For the text-containing cell, return its midpoint in (x, y) coordinate format. 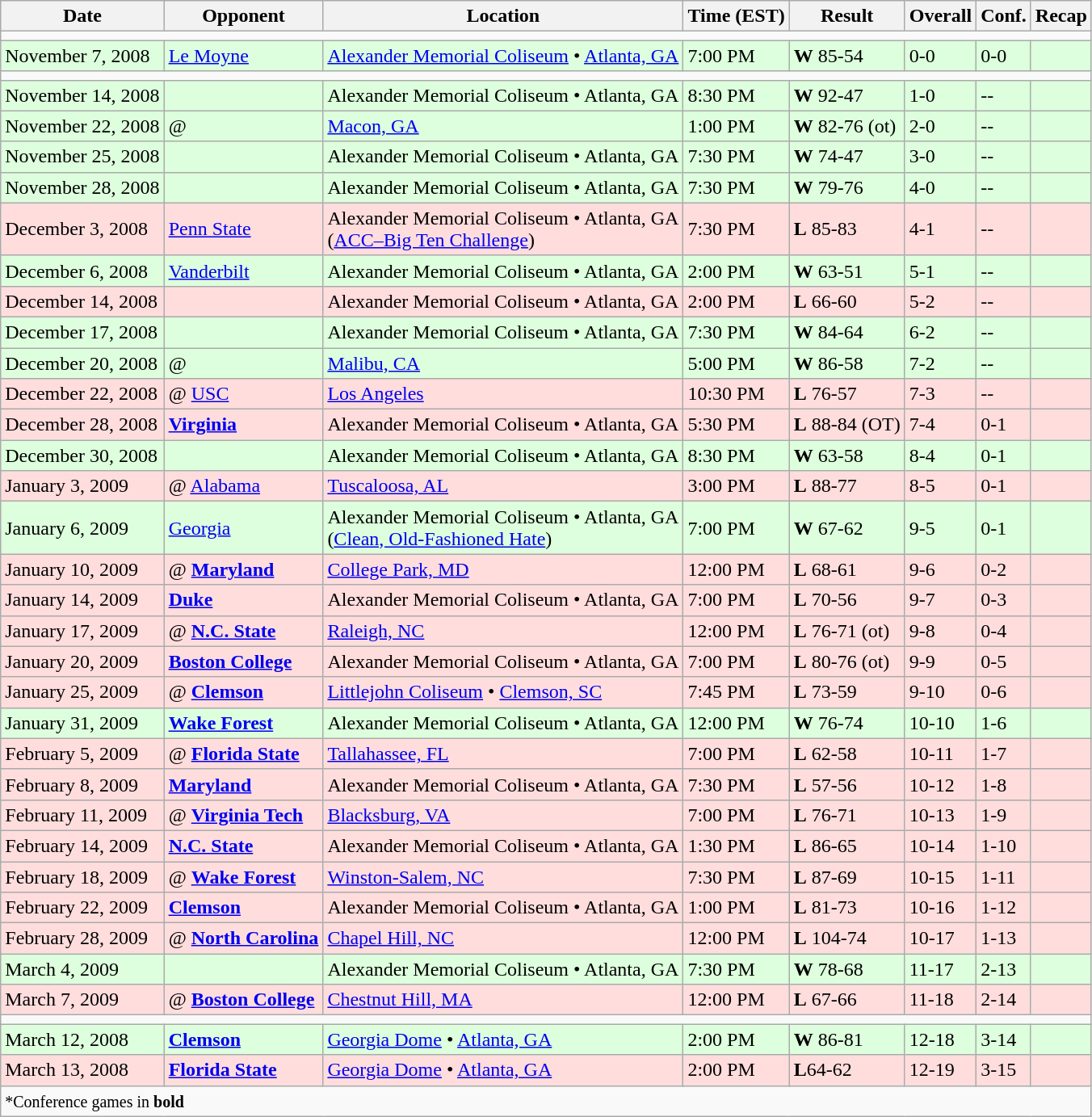
W 85-54 (846, 56)
*Conference games in bold (546, 1101)
November 25, 2008 (82, 157)
November 22, 2008 (82, 126)
Le Moyne (244, 56)
L 57-56 (846, 784)
10-11 (940, 754)
Time (EST) (737, 16)
December 30, 2008 (82, 456)
February 28, 2009 (82, 939)
Malibu, CA (503, 363)
February 8, 2009 (82, 784)
3-0 (940, 157)
3-15 (1004, 1070)
W 74-47 (846, 157)
Conf. (1004, 16)
February 22, 2009 (82, 908)
March 13, 2008 (82, 1070)
1-13 (1004, 939)
7-2 (940, 363)
11-17 (940, 969)
4-0 (940, 187)
9-9 (940, 661)
0-3 (1004, 600)
Tallahassee, FL (503, 754)
@ Virginia Tech (244, 815)
1-8 (1004, 784)
W 76-74 (846, 723)
L 73-59 (846, 692)
February 11, 2009 (82, 815)
10-12 (940, 784)
7-3 (940, 394)
W 82-76 (ot) (846, 126)
W 86-81 (846, 1039)
Maryland (244, 784)
L 62-58 (846, 754)
Tuscaloosa, AL (503, 486)
February 18, 2009 (82, 876)
W 84-64 (846, 332)
4-1 (940, 229)
November 28, 2008 (82, 187)
5:00 PM (737, 363)
December 6, 2008 (82, 271)
December 22, 2008 (82, 394)
12-19 (940, 1070)
March 12, 2008 (82, 1039)
Alexander Memorial Coliseum • Atlanta, GA(Clean, Old-Fashioned Hate) (503, 528)
Recap (1061, 16)
1-10 (1004, 846)
0-4 (1004, 631)
11-18 (940, 1000)
November 7, 2008 (82, 56)
0-6 (1004, 692)
Result (846, 16)
December 28, 2008 (82, 425)
Chestnut Hill, MA (503, 1000)
1-7 (1004, 754)
5:30 PM (737, 425)
L 80-76 (ot) (846, 661)
January 10, 2009 (82, 569)
W 67-62 (846, 528)
3:00 PM (737, 486)
Florida State (244, 1070)
1-9 (1004, 815)
L 104-74 (846, 939)
College Park, MD (503, 569)
9-5 (940, 528)
L 76-71 (846, 815)
L 87-69 (846, 876)
12-18 (940, 1039)
Location (503, 16)
Date (82, 16)
L 67-66 (846, 1000)
9-7 (940, 600)
10-17 (940, 939)
December 17, 2008 (82, 332)
January 14, 2009 (82, 600)
@ USC (244, 394)
@ Maryland (244, 569)
L 88-77 (846, 486)
3-14 (1004, 1039)
@ North Carolina (244, 939)
10-15 (940, 876)
L 85-83 (846, 229)
L 88-84 (OT) (846, 425)
5-1 (940, 271)
Boston College (244, 661)
0-2 (1004, 569)
L 76-71 (ot) (846, 631)
10-13 (940, 815)
Duke (244, 600)
Overall (940, 16)
@ Wake Forest (244, 876)
6-2 (940, 332)
1-12 (1004, 908)
1:30 PM (737, 846)
1-6 (1004, 723)
January 17, 2009 (82, 631)
L64-62 (846, 1070)
W 86-58 (846, 363)
2-13 (1004, 969)
March 4, 2009 (82, 969)
L 70-56 (846, 600)
@ N.C. State (244, 631)
8-4 (940, 456)
W 78-68 (846, 969)
W 92-47 (846, 95)
January 31, 2009 (82, 723)
W 79-76 (846, 187)
10:30 PM (737, 394)
January 25, 2009 (82, 692)
January 6, 2009 (82, 528)
1-11 (1004, 876)
January 3, 2009 (82, 486)
L 86-65 (846, 846)
Alexander Memorial Coliseum • Atlanta, GA(ACC–Big Ten Challenge) (503, 229)
Macon, GA (503, 126)
December 14, 2008 (82, 301)
N.C. State (244, 846)
February 14, 2009 (82, 846)
Raleigh, NC (503, 631)
L 76-57 (846, 394)
W 63-58 (846, 456)
L 68-61 (846, 569)
9-6 (940, 569)
7-4 (940, 425)
0-5 (1004, 661)
L 81-73 (846, 908)
2-14 (1004, 1000)
2-0 (940, 126)
December 3, 2008 (82, 229)
1-0 (940, 95)
9-8 (940, 631)
10-14 (940, 846)
Chapel Hill, NC (503, 939)
10-10 (940, 723)
Los Angeles (503, 394)
Littlejohn Coliseum • Clemson, SC (503, 692)
10-16 (940, 908)
November 14, 2008 (82, 95)
Blacksburg, VA (503, 815)
February 5, 2009 (82, 754)
Virginia (244, 425)
L 66-60 (846, 301)
@ Alabama (244, 486)
W 63-51 (846, 271)
Winston-Salem, NC (503, 876)
@ Clemson (244, 692)
Georgia (244, 528)
@ Florida State (244, 754)
5-2 (940, 301)
8-5 (940, 486)
Penn State (244, 229)
9-10 (940, 692)
March 7, 2009 (82, 1000)
Wake Forest (244, 723)
@ Boston College (244, 1000)
December 20, 2008 (82, 363)
Opponent (244, 16)
Vanderbilt (244, 271)
7:45 PM (737, 692)
January 20, 2009 (82, 661)
